Find where the given text appears and provide that cell's center as (x, y) coordinate. 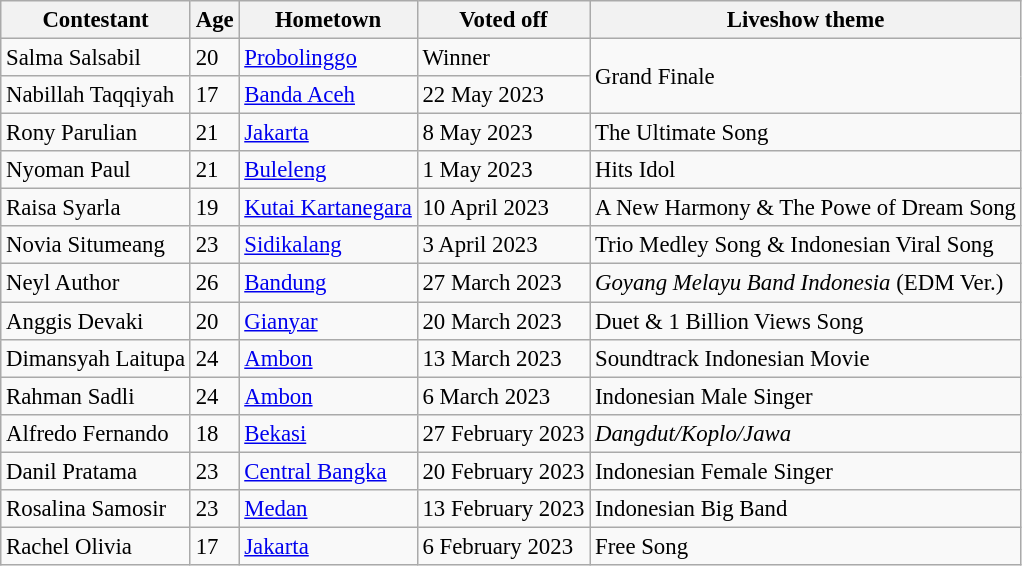
Grand Finale (806, 76)
Raisa Syarla (96, 208)
Danil Pratama (96, 471)
Hits Idol (806, 170)
Dangdut/Koplo/Jawa (806, 433)
The Ultimate Song (806, 133)
Contestant (96, 20)
27 March 2023 (504, 283)
Indonesian Male Singer (806, 396)
Indonesian Big Band (806, 509)
Goyang Melayu Band Indonesia (EDM Ver.) (806, 283)
Anggis Devaki (96, 321)
Banda Aceh (328, 95)
13 March 2023 (504, 358)
Winner (504, 58)
Soundtrack Indonesian Movie (806, 358)
Age (214, 20)
Probolinggo (328, 58)
Trio Medley Song & Indonesian Viral Song (806, 245)
26 (214, 283)
Salma Salsabil (96, 58)
Liveshow theme (806, 20)
Duet & 1 Billion Views Song (806, 321)
19 (214, 208)
Nabillah Taqqiyah (96, 95)
Rony Parulian (96, 133)
1 May 2023 (504, 170)
18 (214, 433)
Voted off (504, 20)
20 March 2023 (504, 321)
Bandung (328, 283)
A New Harmony & The Powe of Dream Song (806, 208)
Gianyar (328, 321)
Rachel Olivia (96, 546)
Alfredo Fernando (96, 433)
Free Song (806, 546)
Kutai Kartanegara (328, 208)
Hometown (328, 20)
6 March 2023 (504, 396)
Indonesian Female Singer (806, 471)
22 May 2023 (504, 95)
6 February 2023 (504, 546)
Sidikalang (328, 245)
Buleleng (328, 170)
Central Bangka (328, 471)
20 February 2023 (504, 471)
8 May 2023 (504, 133)
Medan (328, 509)
Nyoman Paul (96, 170)
13 February 2023 (504, 509)
Rosalina Samosir (96, 509)
Bekasi (328, 433)
Dimansyah Laitupa (96, 358)
3 April 2023 (504, 245)
Novia Situmeang (96, 245)
Rahman Sadli (96, 396)
10 April 2023 (504, 208)
27 February 2023 (504, 433)
Neyl Author (96, 283)
